For the text-containing cell, return its midpoint in [X, Y] coordinate format. 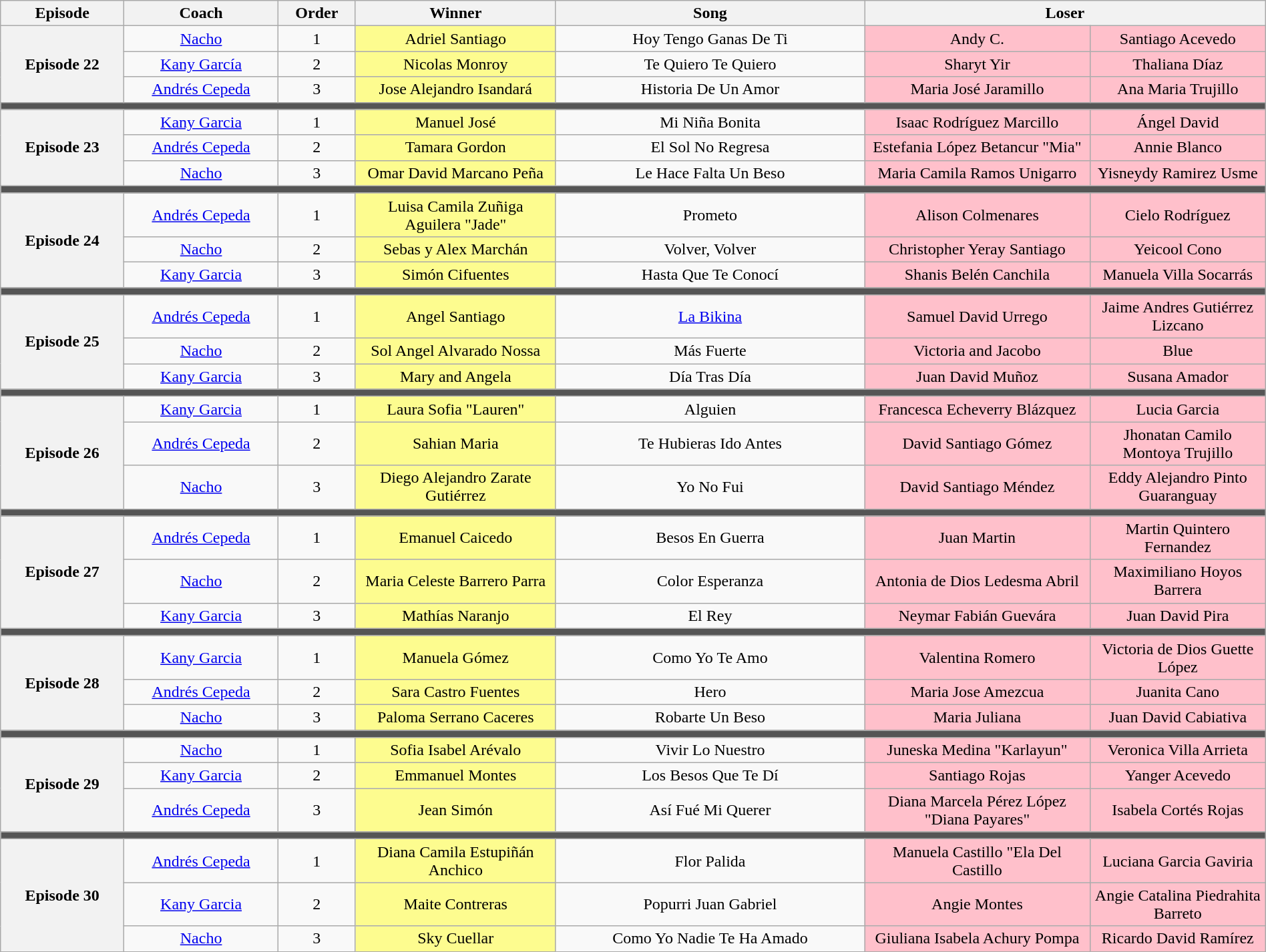
Los Besos Que Te Dí [710, 776]
Order [317, 13]
Santiago Rojas [977, 776]
Popurri Juan Gabriel [710, 904]
Sol Angel Alvarado Nossa [455, 351]
Maria Camila Ramos Unigarro [977, 173]
Sofia Isabel Arévalo [455, 750]
Emanuel Caicedo [455, 538]
Susana Amador [1178, 377]
Simón Cifuentes [455, 274]
Hero [710, 692]
Victoria and Jacobo [977, 351]
Maria Jose Amezcua [977, 692]
Sky Cuellar [455, 939]
David Santiago Gómez [977, 443]
La Bikina [710, 316]
Coach [202, 13]
Volver, Volver [710, 249]
Loser [1064, 13]
Angel Santiago [455, 316]
Jaime Andres Gutiérrez Lizcano [1178, 316]
Estefania López Betancur "Mia" [977, 148]
Cielo Rodríguez [1178, 215]
Yisneydy Ramirez Usme [1178, 173]
Día Tras Día [710, 377]
Neymar Fabián Guevára [977, 616]
Episode 30 [63, 895]
Así Fué Mi Querer [710, 810]
Angie Montes [977, 904]
Shanis Belén Canchila [977, 274]
Como Yo Nadie Te Ha Amado [710, 939]
Winner [455, 13]
Kany García [202, 64]
Thaliana Díaz [1178, 64]
Manuel José [455, 122]
Valentina Romero [977, 657]
Luisa Camila Zuñiga Aguilera "Jade" [455, 215]
Santiago Acevedo [1178, 39]
Episode 24 [63, 240]
Laura Sofia "Lauren" [455, 409]
Song [710, 13]
Le Hace Falta Un Beso [710, 173]
Sharyt Yir [977, 64]
Paloma Serrano Caceres [455, 717]
Manuela Villa Socarrás [1178, 274]
Ricardo David Ramírez [1178, 939]
Ángel David [1178, 122]
Jose Alejandro Isandará [455, 89]
Manuela Gómez [455, 657]
Emmanuel Montes [455, 776]
Antonia de Dios Ledesma Abril [977, 581]
Isaac Rodríguez Marcillo [977, 122]
Nicolas Monroy [455, 64]
El Sol No Regresa [710, 148]
Besos En Guerra [710, 538]
Yo No Fui [710, 487]
Juan David Cabiativa [1178, 717]
Como Yo Te Amo [710, 657]
Francesca Echeverry Blázquez [977, 409]
Alguien [710, 409]
Episode 29 [63, 785]
Sara Castro Fuentes [455, 692]
Diego Alejandro Zarate Gutiérrez [455, 487]
Episode 22 [63, 64]
Manuela Castillo "Ela Del Castillo [977, 861]
Más Fuerte [710, 351]
Robarte Un Beso [710, 717]
Victoria de Dios Guette López [1178, 657]
Veronica Villa Arrieta [1178, 750]
Yeicool Cono [1178, 249]
Martin Quintero Fernandez [1178, 538]
Maria Celeste Barrero Parra [455, 581]
David Santiago Méndez [977, 487]
Maite Contreras [455, 904]
Diana Camila Estupiñán Anchico [455, 861]
Te Hubieras Ido Antes [710, 443]
Luciana Garcia Gaviria [1178, 861]
Te Quiero Te Quiero [710, 64]
Episode 28 [63, 682]
Episode 23 [63, 148]
Juanita Cano [1178, 692]
Color Esperanza [710, 581]
Jean Simón [455, 810]
Hoy Tengo Ganas De Ti [710, 39]
Mathías Naranjo [455, 616]
Yanger Acevedo [1178, 776]
Tamara Gordon [455, 148]
Maria Juliana [977, 717]
Annie Blanco [1178, 148]
Maximiliano Hoyos Barrera [1178, 581]
Episode 25 [63, 342]
Mi Niña Bonita [710, 122]
Episode [63, 13]
Angie Catalina Piedrahita Barreto [1178, 904]
Historia De Un Amor [710, 89]
Juan David Pira [1178, 616]
Ana Maria Trujillo [1178, 89]
Lucia Garcia [1178, 409]
Maria José Jaramillo [977, 89]
Prometo [710, 215]
Isabela Cortés Rojas [1178, 810]
Hasta Que Te Conocí [710, 274]
Flor Palida [710, 861]
Juan David Muñoz [977, 377]
Episode 27 [63, 572]
Adriel Santiago [455, 39]
Christopher Yeray Santiago [977, 249]
Blue [1178, 351]
Eddy Alejandro Pinto Guaranguay [1178, 487]
Sahian Maria [455, 443]
Sebas y Alex Marchán [455, 249]
Diana Marcela Pérez López "Diana Payares" [977, 810]
Episode 26 [63, 453]
Andy C. [977, 39]
Vivir Lo Nuestro [710, 750]
Jhonatan Camilo Montoya Trujillo [1178, 443]
Omar David Marcano Peña [455, 173]
Alison Colmenares [977, 215]
Juneska Medina "Karlayun" [977, 750]
Giuliana Isabela Achury Pompa [977, 939]
El Rey [710, 616]
Samuel David Urrego [977, 316]
Juan Martin [977, 538]
Mary and Angela [455, 377]
